Scan for the cell matching the given text and deliver its [X, Y] coordinate at center. 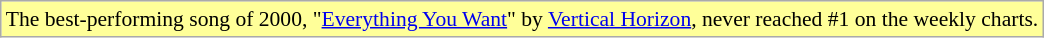
The best-performing song of 2000, "Everything You Want" by Vertical Horizon, never reached #1 on the weekly charts. [522, 19]
